Pinpoint the cell where the given text exists, returning its [x, y] midpoint coordinate. 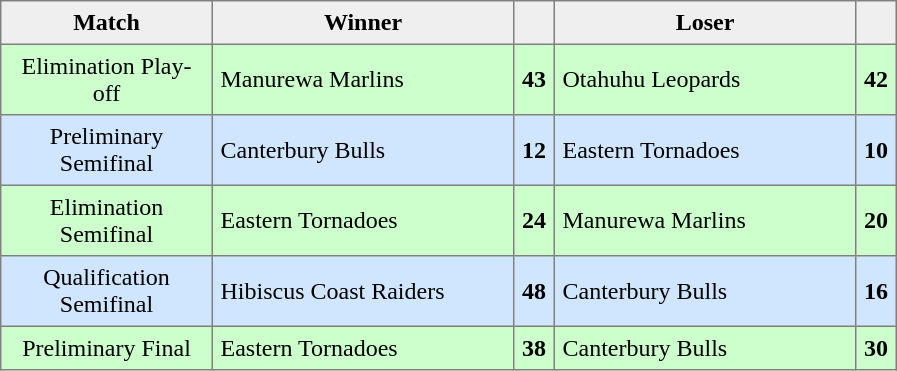
Winner [363, 23]
Match [107, 23]
30 [876, 348]
43 [534, 79]
42 [876, 79]
Qualification Semifinal [107, 291]
Preliminary Final [107, 348]
48 [534, 291]
Elimination Play-off [107, 79]
10 [876, 150]
38 [534, 348]
24 [534, 220]
Otahuhu Leopards [705, 79]
Preliminary Semifinal [107, 150]
16 [876, 291]
Loser [705, 23]
12 [534, 150]
Hibiscus Coast Raiders [363, 291]
Elimination Semifinal [107, 220]
20 [876, 220]
